Provide the (x, y) coordinate of the cell's center where the given text is located.  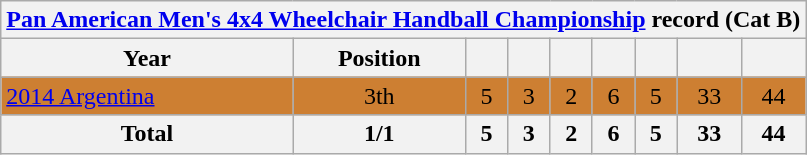
2014 Argentina (147, 96)
Pan American Men's 4x4 Wheelchair Handball Championship record (Cat B) (404, 20)
Total (147, 134)
Year (147, 58)
Position (379, 58)
3th (379, 96)
1/1 (379, 134)
